Locate the cell with the specified text and output its (x, y) center coordinate. 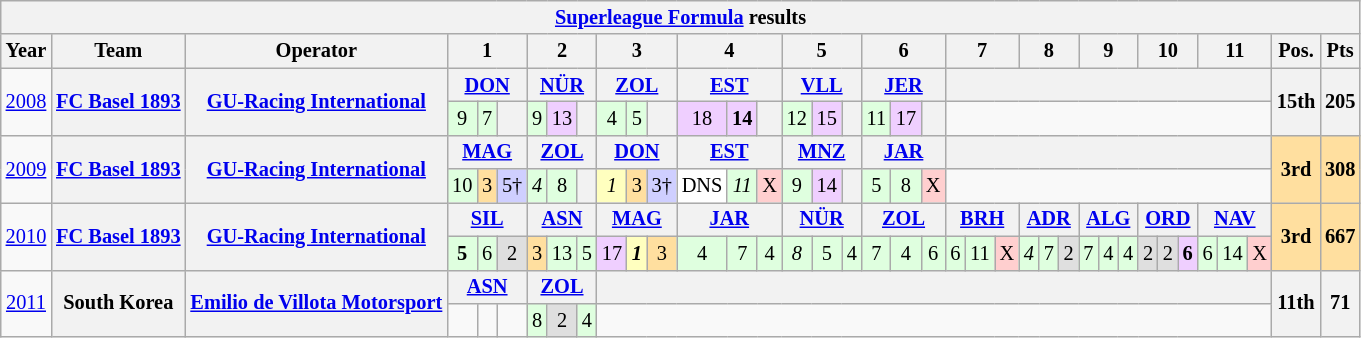
667 (1340, 236)
DNS (702, 186)
308 (1340, 168)
South Korea (118, 304)
Operator (316, 51)
ORD (1168, 219)
Team (118, 51)
Pos. (1296, 51)
5† (512, 186)
Pts (1340, 51)
15th (1296, 102)
12 (797, 118)
JER (904, 85)
Emilio de Villota Motorsport (316, 304)
Year (26, 51)
18 (702, 118)
2009 (26, 168)
2008 (26, 102)
2010 (26, 236)
VLL (822, 85)
ADR (1049, 219)
MNZ (822, 152)
71 (1340, 304)
SIL (487, 219)
15 (827, 118)
Superleague Formula results (681, 17)
ALG (1108, 219)
3† (662, 186)
NAV (1235, 219)
11th (1296, 304)
BRH (982, 219)
205 (1340, 102)
2011 (26, 304)
